Search for the cell housing the specified text and yield its (X, Y) center coordinate. 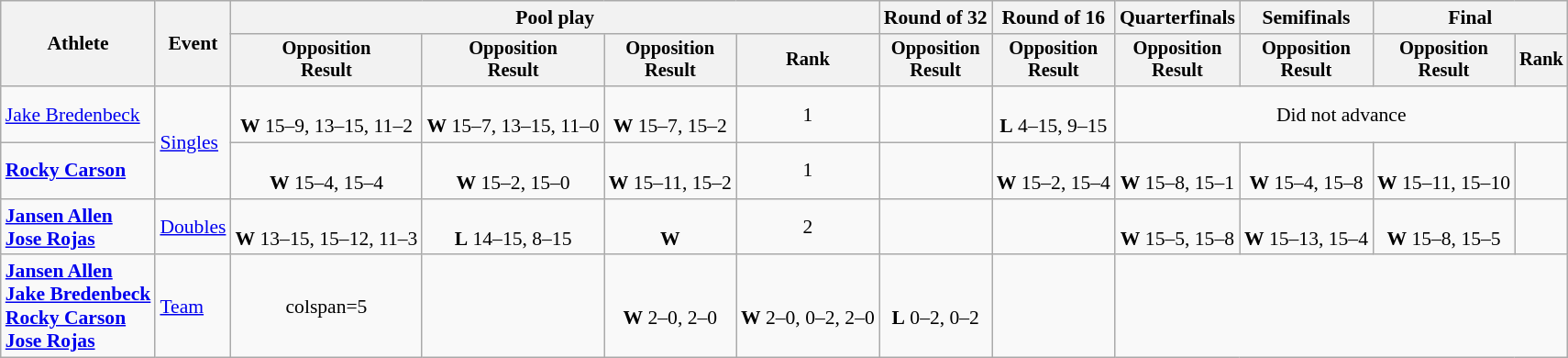
L 14–15, 8–15 (513, 228)
W 15–8, 15–1 (1177, 171)
Event (193, 44)
Athlete (79, 44)
Doubles (193, 228)
W (670, 228)
Quarterfinals (1177, 17)
L 0–2, 0–2 (935, 307)
Singles (193, 142)
W 15–11, 15–10 (1443, 171)
W 15–4, 15–4 (326, 171)
W 15–9, 13–15, 11–2 (326, 114)
W 15–2, 15–0 (513, 171)
W 15–11, 15–2 (670, 171)
W 15–13, 15–4 (1306, 228)
W 2–0, 0–2, 2–0 (808, 307)
Jansen AllenJake BredenbeckRocky CarsonJose Rojas (79, 307)
Jansen AllenJose Rojas (79, 228)
Pool play (554, 17)
Team (193, 307)
W 13–15, 15–12, 11–3 (326, 228)
Jake Bredenbeck (79, 114)
W 15–4, 15–8 (1306, 171)
2 (808, 228)
Round of 16 (1054, 17)
W 2–0, 2–0 (670, 307)
L 4–15, 9–15 (1054, 114)
W 15–7, 15–2 (670, 114)
W 15–5, 15–8 (1177, 228)
W 15–7, 13–15, 11–0 (513, 114)
Final (1471, 17)
Did not advance (1342, 114)
colspan=5 (326, 307)
Rocky Carson (79, 171)
Semifinals (1306, 17)
W 15–2, 15–4 (1054, 171)
Round of 32 (935, 17)
W 15–8, 15–5 (1443, 228)
